Return the (x, y) coordinate for the center point of the cell that contains the specified text.  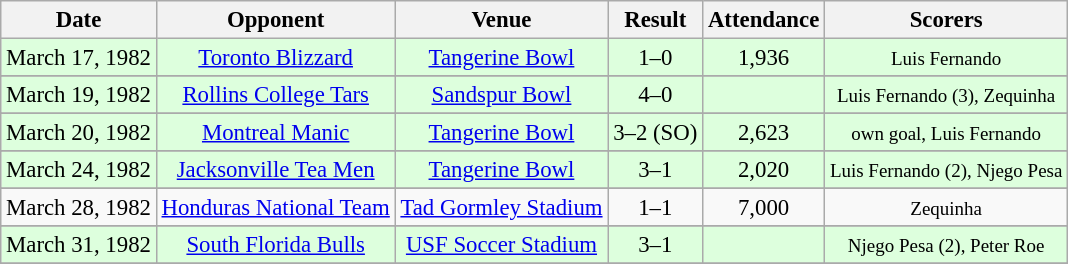
Venue (502, 20)
Toronto Blizzard (276, 58)
own goal, Luis Fernando (946, 133)
1–0 (656, 58)
Montreal Manic (276, 133)
March 24, 1982 (78, 170)
Luis Fernando (2), Njego Pesa (946, 170)
7,000 (764, 208)
South Florida Bulls (276, 245)
Luis Fernando (946, 58)
Attendance (764, 20)
March 31, 1982 (78, 245)
3–2 (SO) (656, 133)
March 28, 1982 (78, 208)
Njego Pesa (2), Peter Roe (946, 245)
2,020 (764, 170)
1–1 (656, 208)
March 20, 1982 (78, 133)
4–0 (656, 95)
Sandspur Bowl (502, 95)
Luis Fernando (3), Zequinha (946, 95)
Rollins College Tars (276, 95)
Date (78, 20)
Honduras National Team (276, 208)
USF Soccer Stadium (502, 245)
Opponent (276, 20)
Scorers (946, 20)
1,936 (764, 58)
Jacksonville Tea Men (276, 170)
Zequinha (946, 208)
Tad Gormley Stadium (502, 208)
Result (656, 20)
March 17, 1982 (78, 58)
2,623 (764, 133)
March 19, 1982 (78, 95)
